Return the (X, Y) coordinate for the center point of the cell that contains the specified text.  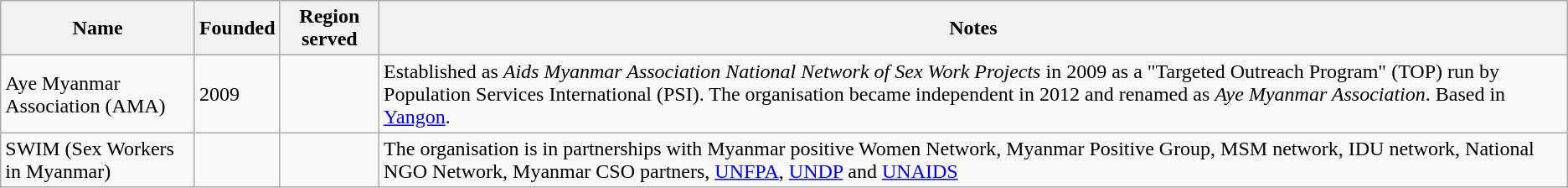
Founded (237, 29)
Region served (329, 29)
2009 (237, 94)
Name (98, 29)
SWIM (Sex Workers in Myanmar) (98, 159)
Notes (973, 29)
Aye Myanmar Association (AMA) (98, 94)
